Search for the cell housing the specified text and yield its [x, y] center coordinate. 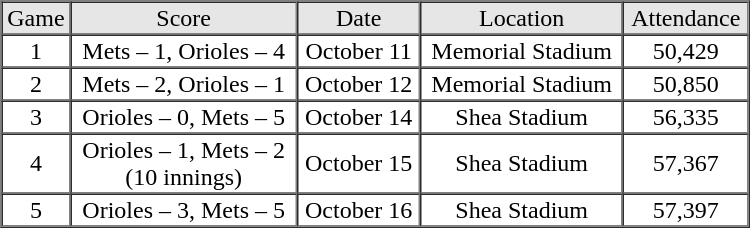
50,850 [686, 84]
2 [36, 84]
Mets – 2, Orioles – 1 [184, 84]
October 14 [358, 116]
Mets – 1, Orioles – 4 [184, 50]
56,335 [686, 116]
October 11 [358, 50]
Location [522, 18]
October 12 [358, 84]
4 [36, 164]
1 [36, 50]
3 [36, 116]
Orioles – 1, Mets – 2(10 innings) [184, 164]
Date [358, 18]
Game [36, 18]
Score [184, 18]
5 [36, 210]
Orioles – 3, Mets – 5 [184, 210]
57,397 [686, 210]
Orioles – 0, Mets – 5 [184, 116]
Attendance [686, 18]
October 16 [358, 210]
50,429 [686, 50]
57,367 [686, 164]
October 15 [358, 164]
